Locate the cell with the specified text and output its (X, Y) center coordinate. 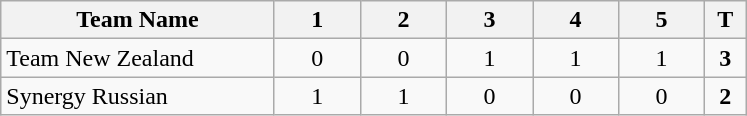
Synergy Russian (138, 96)
Team Name (138, 20)
5 (662, 20)
Team New Zealand (138, 58)
T (726, 20)
4 (575, 20)
